Return the (x, y) coordinate for the center point of the cell that contains the specified text.  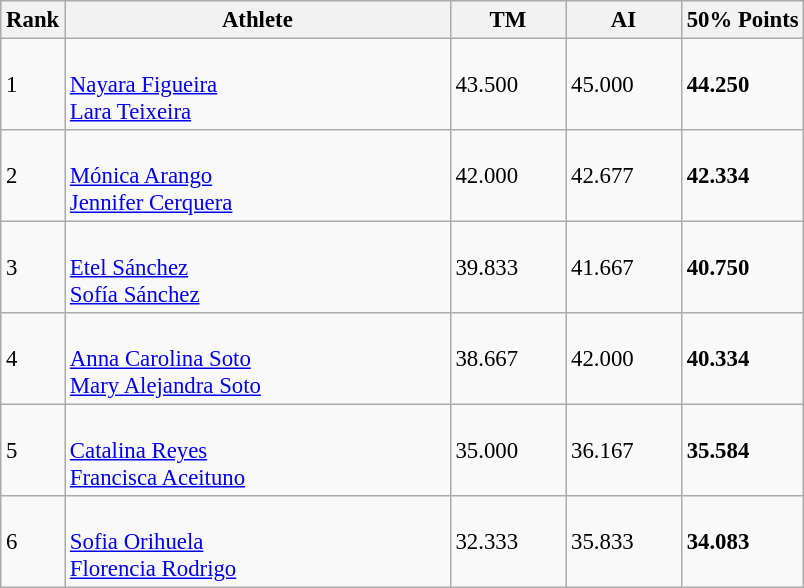
44.250 (742, 85)
4 (33, 359)
39.833 (508, 268)
35.000 (508, 451)
45.000 (624, 85)
41.667 (624, 268)
2 (33, 176)
40.334 (742, 359)
36.167 (624, 451)
50% Points (742, 20)
3 (33, 268)
Rank (33, 20)
Nayara FigueiraLara Teixeira (258, 85)
32.333 (508, 542)
6 (33, 542)
34.083 (742, 542)
Etel SánchezSofía Sánchez (258, 268)
1 (33, 85)
Catalina ReyesFrancisca Aceituno (258, 451)
42.677 (624, 176)
Anna Carolina SotoMary Alejandra Soto (258, 359)
35.584 (742, 451)
TM (508, 20)
AI (624, 20)
42.334 (742, 176)
Sofia OrihuelaFlorencia Rodrigo (258, 542)
38.667 (508, 359)
Athlete (258, 20)
40.750 (742, 268)
5 (33, 451)
Mónica ArangoJennifer Cerquera (258, 176)
35.833 (624, 542)
43.500 (508, 85)
